From the cell containing the given text, extract its center point as (x, y) coordinate. 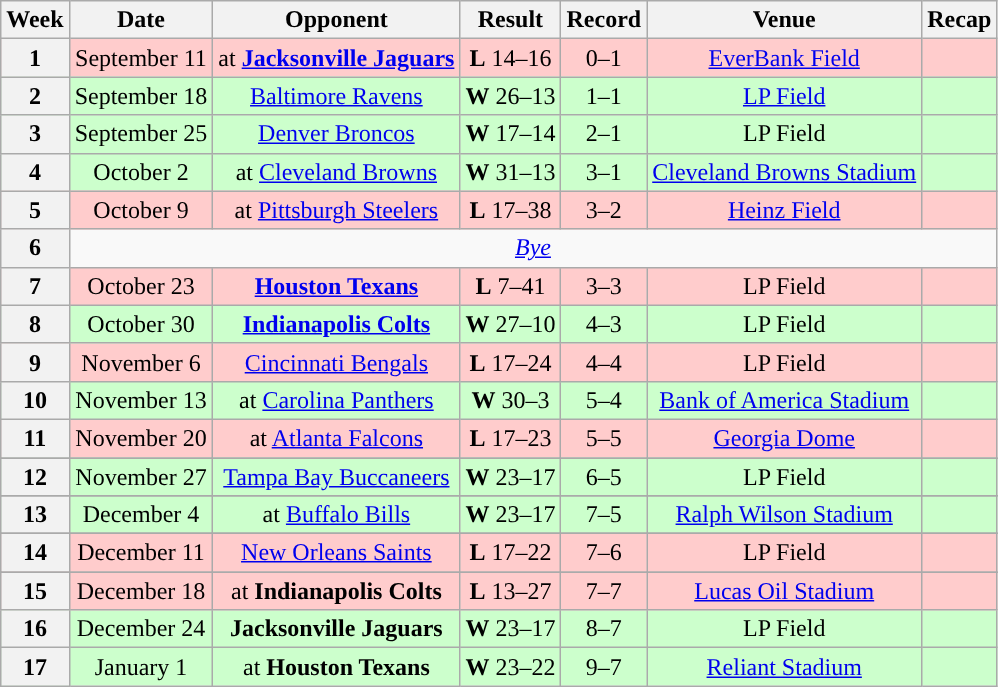
8 (35, 324)
January 1 (141, 667)
September 18 (141, 96)
L 17–22 (510, 553)
W 17–14 (510, 134)
Heinz Field (784, 210)
November 13 (141, 400)
December 24 (141, 629)
Bye (533, 248)
November 27 (141, 477)
L 17–24 (510, 362)
W 27–10 (510, 324)
at Cleveland Browns (336, 172)
November 20 (141, 438)
Denver Broncos (336, 134)
3–1 (604, 172)
Georgia Dome (784, 438)
December 4 (141, 515)
Record (604, 20)
Cincinnati Bengals (336, 362)
1 (35, 58)
Week (35, 20)
Jacksonville Jaguars (336, 629)
L 17–23 (510, 438)
5–5 (604, 438)
October 30 (141, 324)
September 25 (141, 134)
EverBank Field (784, 58)
3–2 (604, 210)
7–7 (604, 591)
December 18 (141, 591)
16 (35, 629)
7–5 (604, 515)
17 (35, 667)
October 23 (141, 286)
2 (35, 96)
at Jacksonville Jaguars (336, 58)
at Indianapolis Colts (336, 591)
Result (510, 20)
14 (35, 553)
Reliant Stadium (784, 667)
Baltimore Ravens (336, 96)
at Carolina Panthers (336, 400)
L 13–27 (510, 591)
2–1 (604, 134)
L 17–38 (510, 210)
3–3 (604, 286)
L 7–41 (510, 286)
L 14–16 (510, 58)
at Atlanta Falcons (336, 438)
Lucas Oil Stadium (784, 591)
5 (35, 210)
3 (35, 134)
7–6 (604, 553)
W 26–13 (510, 96)
at Houston Texans (336, 667)
Venue (784, 20)
4–3 (604, 324)
10 (35, 400)
Tampa Bay Buccaneers (336, 477)
October 9 (141, 210)
October 2 (141, 172)
5–4 (604, 400)
6–5 (604, 477)
November 6 (141, 362)
9–7 (604, 667)
4 (35, 172)
at Buffalo Bills (336, 515)
Indianapolis Colts (336, 324)
4–4 (604, 362)
6 (35, 248)
Opponent (336, 20)
13 (35, 515)
Recap (960, 20)
Cleveland Browns Stadium (784, 172)
15 (35, 591)
Houston Texans (336, 286)
New Orleans Saints (336, 553)
at Pittsburgh Steelers (336, 210)
W 31–13 (510, 172)
September 11 (141, 58)
12 (35, 477)
Bank of America Stadium (784, 400)
7 (35, 286)
Ralph Wilson Stadium (784, 515)
11 (35, 438)
December 11 (141, 553)
1–1 (604, 96)
Date (141, 20)
8–7 (604, 629)
W 30–3 (510, 400)
9 (35, 362)
0–1 (604, 58)
W 23–22 (510, 667)
